Provide the (X, Y) coordinate of the cell's center where the given text is located.  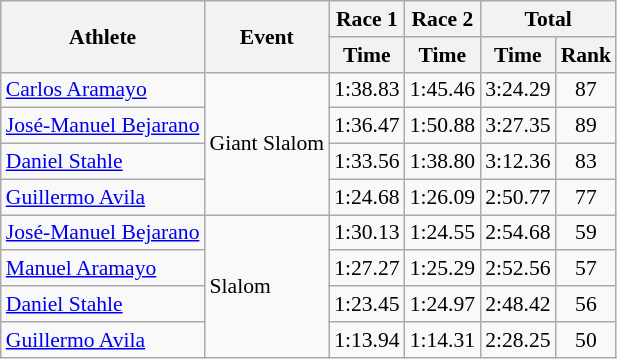
1:25.29 (442, 269)
89 (586, 126)
Slalom (266, 286)
Event (266, 36)
1:30.13 (366, 233)
1:24.97 (442, 304)
1:50.88 (442, 126)
2:50.77 (518, 197)
3:27.35 (518, 126)
1:13.94 (366, 340)
50 (586, 340)
Athlete (103, 36)
77 (586, 197)
Giant Slalom (266, 143)
Total (548, 19)
56 (586, 304)
1:38.83 (366, 90)
1:38.80 (442, 162)
2:48.42 (518, 304)
59 (586, 233)
1:27.27 (366, 269)
83 (586, 162)
1:24.55 (442, 233)
87 (586, 90)
2:54.68 (518, 233)
1:14.31 (442, 340)
1:45.46 (442, 90)
2:52.56 (518, 269)
1:23.45 (366, 304)
3:24.29 (518, 90)
2:28.25 (518, 340)
Carlos Aramayo (103, 90)
Rank (586, 55)
Manuel Aramayo (103, 269)
1:24.68 (366, 197)
3:12.36 (518, 162)
57 (586, 269)
Race 1 (366, 19)
1:33.56 (366, 162)
1:36.47 (366, 126)
Race 2 (442, 19)
1:26.09 (442, 197)
